Return the (X, Y) coordinate for the center point of the cell that contains the specified text.  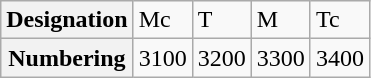
3300 (280, 58)
T (222, 20)
3100 (162, 58)
Numbering (67, 58)
3200 (222, 58)
Tc (340, 20)
Designation (67, 20)
Mc (162, 20)
M (280, 20)
3400 (340, 58)
